Pinpoint the cell where the given text exists, returning its (x, y) midpoint coordinate. 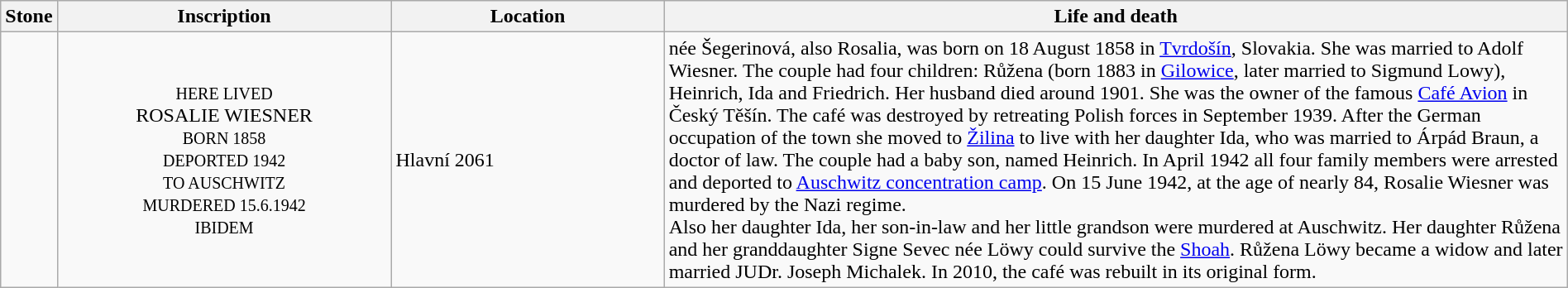
Location (528, 17)
HERE LIVEDROSALIE WIESNERBORN 1858DEPORTED 1942TO AUSCHWITZMURDERED 15.6.1942IBIDEM (224, 160)
Hlavní 2061 (528, 160)
Life and death (1116, 17)
Inscription (224, 17)
Stone (29, 17)
